Detect which cell encompasses the target text, then output its [x, y] center coordinate. 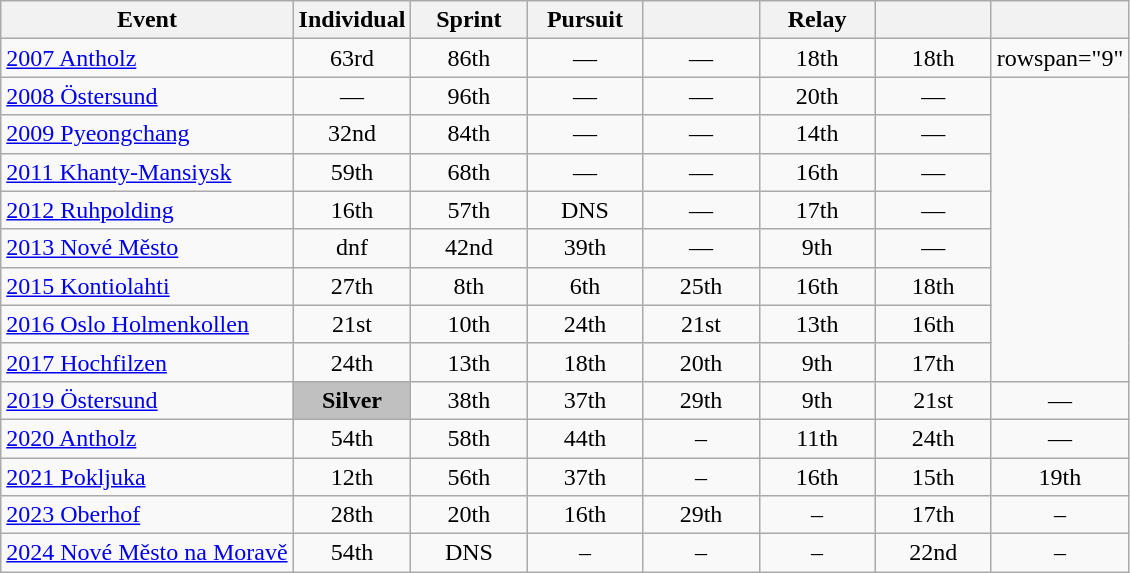
58th [469, 438]
56th [469, 477]
59th [352, 172]
2009 Pyeongchang [147, 134]
63rd [352, 58]
12th [352, 477]
42nd [469, 248]
2023 Oberhof [147, 515]
Sprint [469, 20]
96th [469, 96]
dnf [352, 248]
27th [352, 286]
19th [1060, 477]
6th [585, 286]
Event [147, 20]
Individual [352, 20]
32nd [352, 134]
2013 Nové Město [147, 248]
22nd [933, 553]
2017 Hochfilzen [147, 362]
10th [469, 324]
28th [352, 515]
84th [469, 134]
57th [469, 210]
2008 Östersund [147, 96]
14th [817, 134]
Pursuit [585, 20]
2019 Östersund [147, 400]
2024 Nové Město na Moravě [147, 553]
86th [469, 58]
25th [701, 286]
8th [469, 286]
rowspan="9" [1060, 58]
Silver [352, 400]
39th [585, 248]
2007 Antholz [147, 58]
11th [817, 438]
2012 Ruhpolding [147, 210]
Relay [817, 20]
2020 Antholz [147, 438]
2016 Oslo Holmenkollen [147, 324]
15th [933, 477]
68th [469, 172]
38th [469, 400]
2015 Kontiolahti [147, 286]
2021 Pokljuka [147, 477]
2011 Khanty-Mansiysk [147, 172]
44th [585, 438]
